Locate the cell with the specified text and output its [x, y] center coordinate. 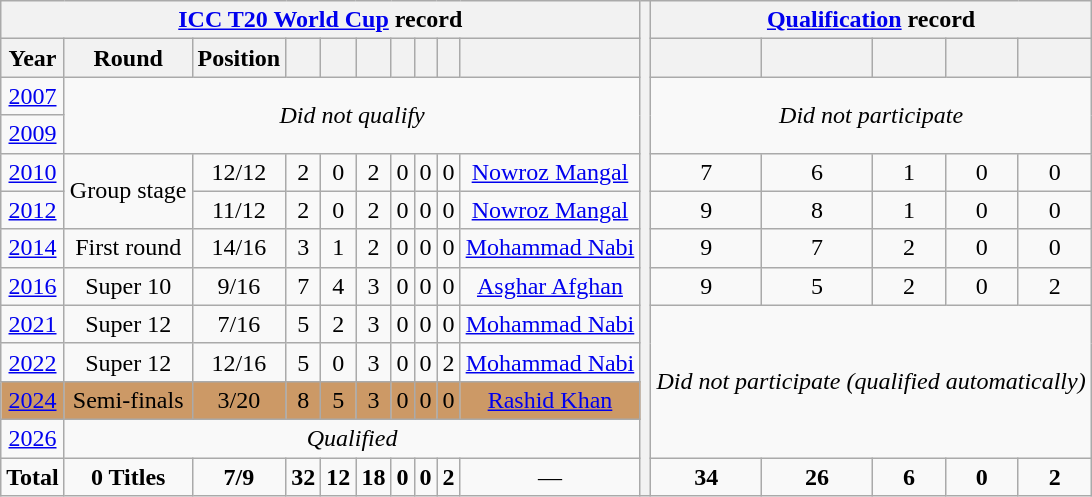
7/9 [239, 477]
2007 [33, 96]
2010 [33, 172]
Group stage [128, 191]
Qualification record [871, 20]
9/16 [239, 286]
18 [374, 477]
Did not qualify [352, 115]
4 [338, 286]
ICC T20 World Cup record [320, 20]
7/16 [239, 324]
Did not participate [871, 115]
2016 [33, 286]
2022 [33, 362]
— [550, 477]
11/12 [239, 210]
12/16 [239, 362]
Round [128, 58]
Qualified [352, 438]
Rashid Khan [550, 400]
Year [33, 58]
3/20 [239, 400]
2012 [33, 210]
2026 [33, 438]
First round [128, 248]
Super 10 [128, 286]
2009 [33, 134]
Semi-finals [128, 400]
12 [338, 477]
12/12 [239, 172]
34 [706, 477]
2024 [33, 400]
14/16 [239, 248]
Did not participate (qualified automatically) [871, 381]
2021 [33, 324]
32 [304, 477]
2014 [33, 248]
26 [818, 477]
0 Titles [128, 477]
Asghar Afghan [550, 286]
Total [33, 477]
Position [239, 58]
